Output the (x, y) coordinate of the center of the cell containing the given text.  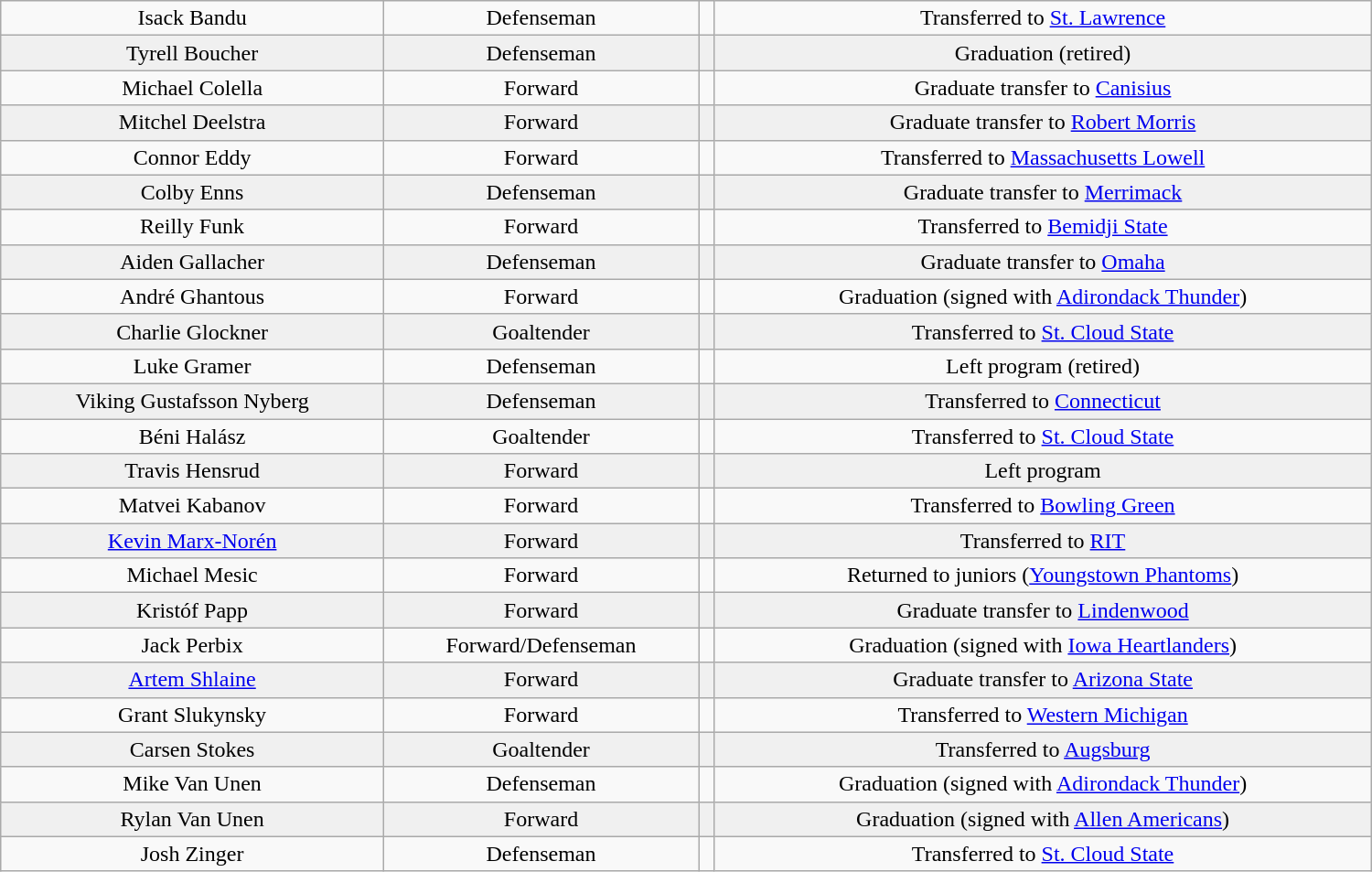
Charlie Glockner (192, 331)
Transferred to Western Michigan (1043, 715)
Travis Hensrud (192, 471)
Transferred to Connecticut (1043, 401)
Josh Zinger (192, 854)
Graduate transfer to Robert Morris (1043, 123)
Left program (retired) (1043, 366)
Matvei Kabanov (192, 506)
Graduate transfer to Canisius (1043, 88)
Graduation (signed with Iowa Heartlanders) (1043, 645)
Kevin Marx-Norén (192, 541)
Transferred to St. Lawrence (1043, 18)
Transferred to Bemidji State (1043, 227)
Kristóf Papp (192, 610)
Carsen Stokes (192, 749)
Michael Colella (192, 88)
Grant Slukynsky (192, 715)
Tyrell Boucher (192, 53)
André Ghantous (192, 296)
Connor Eddy (192, 157)
Graduation (retired) (1043, 53)
Forward/Defenseman (541, 645)
Mitchel Deelstra (192, 123)
Graduate transfer to Omaha (1043, 262)
Mike Van Unen (192, 784)
Isack Bandu (192, 18)
Jack Perbix (192, 645)
Transferred to RIT (1043, 541)
Transferred to Massachusetts Lowell (1043, 157)
Artem Shlaine (192, 680)
Graduate transfer to Arizona State (1043, 680)
Left program (1043, 471)
Michael Mesic (192, 576)
Rylan Van Unen (192, 819)
Transferred to Augsburg (1043, 749)
Graduation (signed with Allen Americans) (1043, 819)
Reilly Funk (192, 227)
Viking Gustafsson Nyberg (192, 401)
Luke Gramer (192, 366)
Graduate transfer to Merrimack (1043, 192)
Transferred to Bowling Green (1043, 506)
Graduate transfer to Lindenwood (1043, 610)
Aiden Gallacher (192, 262)
Béni Halász (192, 436)
Colby Enns (192, 192)
Returned to juniors (Youngstown Phantoms) (1043, 576)
